Provide the [x, y] coordinate of the cell's center where the given text is located.  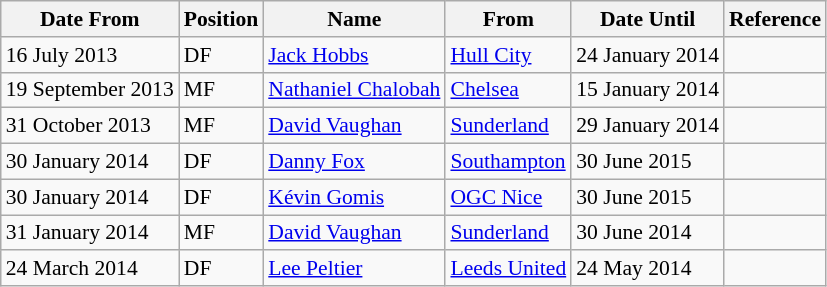
Jack Hobbs [354, 55]
Nathaniel Chalobah [354, 90]
24 May 2014 [648, 269]
Danny Fox [354, 162]
24 January 2014 [648, 55]
Southampton [508, 162]
29 January 2014 [648, 126]
Reference [775, 19]
31 January 2014 [90, 233]
31 October 2013 [90, 126]
Hull City [508, 55]
24 March 2014 [90, 269]
Date From [90, 19]
30 June 2014 [648, 233]
15 January 2014 [648, 90]
16 July 2013 [90, 55]
OGC Nice [508, 197]
Name [354, 19]
Chelsea [508, 90]
19 September 2013 [90, 90]
Leeds United [508, 269]
Lee Peltier [354, 269]
From [508, 19]
Kévin Gomis [354, 197]
Position [221, 19]
Date Until [648, 19]
